Locate the cell with the specified text and output its [X, Y] center coordinate. 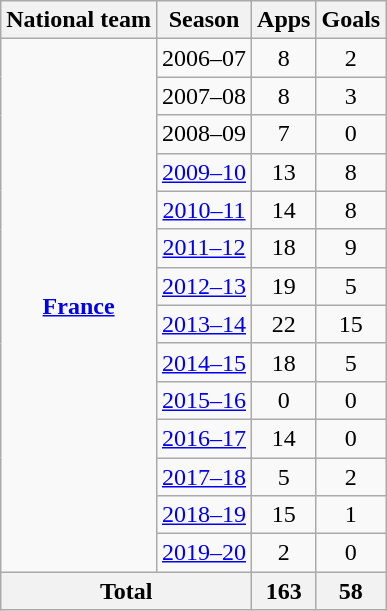
Total [126, 591]
2012–13 [204, 286]
58 [351, 591]
2018–19 [204, 515]
2007–08 [204, 96]
19 [284, 286]
2014–15 [204, 362]
2017–18 [204, 477]
Goals [351, 20]
2010–11 [204, 210]
3 [351, 96]
National team [79, 20]
2015–16 [204, 400]
22 [284, 324]
Season [204, 20]
2019–20 [204, 553]
Apps [284, 20]
2009–10 [204, 172]
1 [351, 515]
163 [284, 591]
2016–17 [204, 438]
13 [284, 172]
9 [351, 248]
2006–07 [204, 58]
France [79, 306]
2008–09 [204, 134]
7 [284, 134]
2013–14 [204, 324]
2011–12 [204, 248]
